Pinpoint the cell where the given text exists, returning its [X, Y] midpoint coordinate. 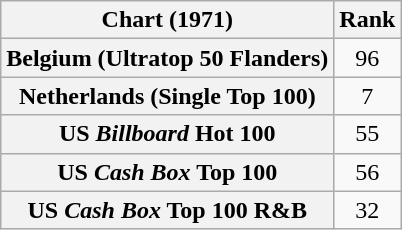
96 [368, 58]
56 [368, 172]
55 [368, 134]
32 [368, 210]
Netherlands (Single Top 100) [168, 96]
Chart (1971) [168, 20]
Belgium (Ultratop 50 Flanders) [168, 58]
US Billboard Hot 100 [168, 134]
US Cash Box Top 100 [168, 172]
US Cash Box Top 100 R&B [168, 210]
7 [368, 96]
Rank [368, 20]
